Return (x, y) of the center of cell containing provided text 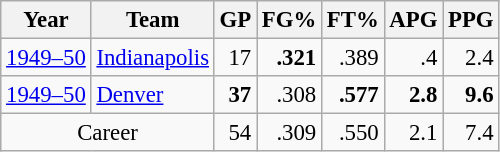
FG% (290, 20)
.321 (290, 58)
17 (235, 58)
Team (152, 20)
.309 (290, 133)
37 (235, 95)
54 (235, 133)
GP (235, 20)
2.1 (414, 133)
PPG (471, 20)
.4 (414, 58)
2.8 (414, 95)
.550 (354, 133)
7.4 (471, 133)
.308 (290, 95)
Indianapolis (152, 58)
.577 (354, 95)
2.4 (471, 58)
FT% (354, 20)
APG (414, 20)
Year (46, 20)
.389 (354, 58)
Career (108, 133)
Denver (152, 95)
9.6 (471, 95)
